Detect which cell encompasses the target text, then output its (x, y) center coordinate. 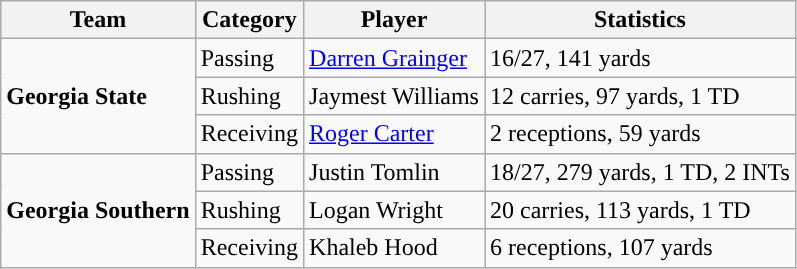
Roger Carter (394, 134)
Player (394, 20)
2 receptions, 59 yards (640, 134)
Darren Grainger (394, 58)
Statistics (640, 20)
6 receptions, 107 yards (640, 248)
Jaymest Williams (394, 96)
Georgia State (98, 96)
Khaleb Hood (394, 248)
Justin Tomlin (394, 172)
18/27, 279 yards, 1 TD, 2 INTs (640, 172)
16/27, 141 yards (640, 58)
Category (249, 20)
Logan Wright (394, 210)
12 carries, 97 yards, 1 TD (640, 96)
Team (98, 20)
Georgia Southern (98, 210)
20 carries, 113 yards, 1 TD (640, 210)
